Provide the [X, Y] coordinate of the cell's center where the given text is located.  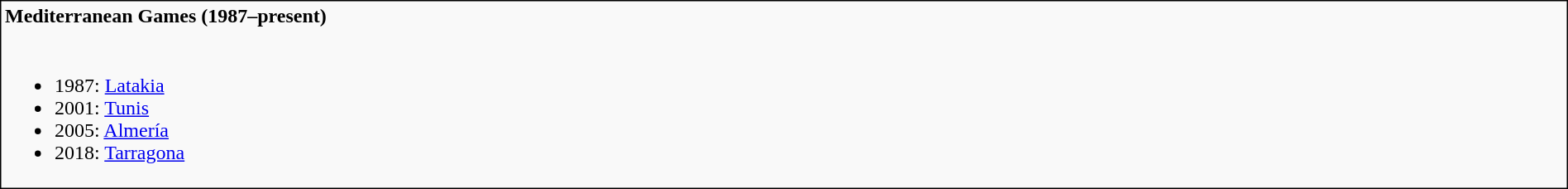
Mediterranean Games (1987–present) [784, 16]
1987: Latakia2001: Tunis2005: Almería2018: Tarragona [784, 109]
